Search for the cell housing the specified text and yield its (X, Y) center coordinate. 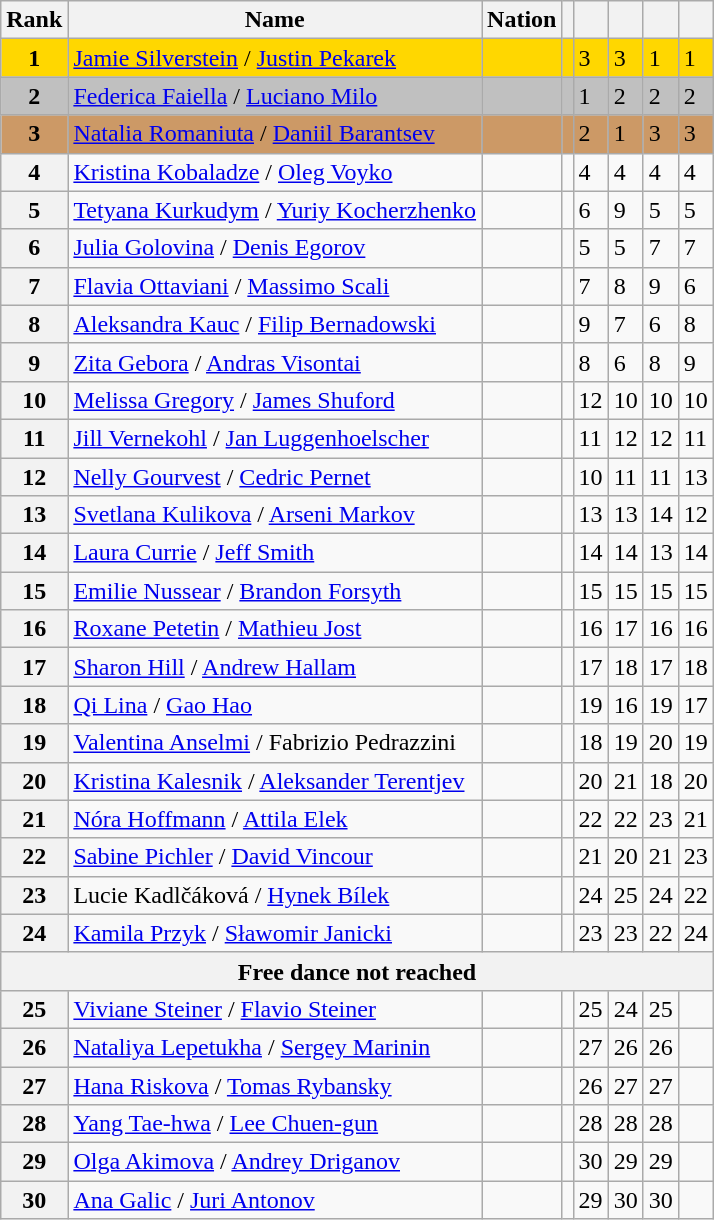
Melissa Gregory / James Shuford (275, 400)
Nation (522, 20)
Name (275, 20)
Lucie Kadlčáková / Hynek Bílek (275, 895)
Jill Vernekohl / Jan Luggenhoelscher (275, 438)
Roxane Petetin / Mathieu Jost (275, 629)
Nataliya Lepetukha / Sergey Marinin (275, 1047)
Rank (34, 20)
Valentina Anselmi / Fabrizio Pedrazzini (275, 743)
Qi Lina / Gao Hao (275, 705)
Emilie Nussear / Brandon Forsyth (275, 591)
Aleksandra Kauc / Filip Bernadowski (275, 324)
Ana Galic / Juri Antonov (275, 1200)
Julia Golovina / Denis Egorov (275, 248)
Laura Currie / Jeff Smith (275, 553)
Viviane Steiner / Flavio Steiner (275, 1009)
Nóra Hoffmann / Attila Elek (275, 819)
Kristina Kobaladze / Oleg Voyko (275, 172)
Kristina Kalesnik / Aleksander Terentjev (275, 781)
Kamila Przyk / Sławomir Janicki (275, 933)
Sharon Hill / Andrew Hallam (275, 667)
Sabine Pichler / David Vincour (275, 857)
Hana Riskova / Tomas Rybansky (275, 1085)
Svetlana Kulikova / Arseni Markov (275, 515)
Tetyana Kurkudym / Yuriy Kocherzhenko (275, 210)
Zita Gebora / Andras Visontai (275, 362)
Nelly Gourvest / Cedric Pernet (275, 477)
Free dance not reached (358, 971)
Jamie Silverstein / Justin Pekarek (275, 58)
Olga Akimova / Andrey Driganov (275, 1162)
Flavia Ottaviani / Massimo Scali (275, 286)
Natalia Romaniuta / Daniil Barantsev (275, 134)
Federica Faiella / Luciano Milo (275, 96)
Yang Tae-hwa / Lee Chuen-gun (275, 1124)
